Provide the (X, Y) coordinate of the cell's center where the given text is located.  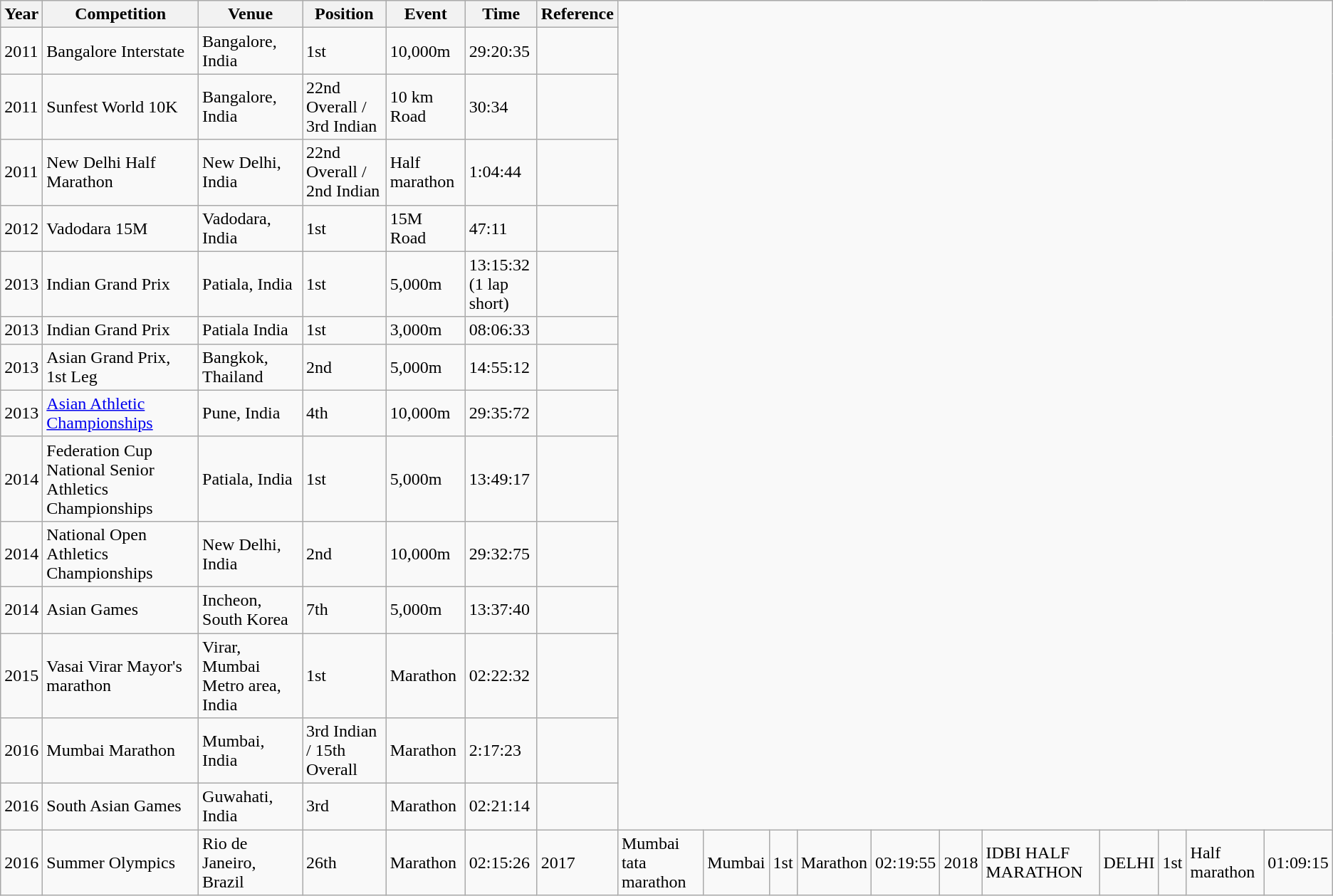
Mumbai tata marathon (660, 863)
2:17:23 (501, 751)
1:04:44 (501, 172)
2015 (21, 676)
4th (344, 413)
2018 (961, 863)
Year (21, 14)
Time (501, 14)
29:20:35 (501, 51)
Venue (251, 14)
Bangkok, Thailand (251, 367)
Rio de Janeiro, Brazil (251, 863)
DELHI (1129, 863)
7th (344, 609)
Incheon, South Korea (251, 609)
02:15:26 (501, 863)
47:11 (501, 228)
Asian Games (121, 609)
South Asian Games (121, 807)
01:09:15 (1298, 863)
2012 (21, 228)
Pune, India (251, 413)
Vadodara 15M (121, 228)
29:35:72 (501, 413)
Event (426, 14)
Asian Athletic Championships (121, 413)
10 km Road (426, 107)
Federation Cup National Senior Athletics Championships (121, 478)
Asian Grand Prix, 1st Leg (121, 367)
Mumbai (736, 863)
Position (344, 14)
02:21:14 (501, 807)
26th (344, 863)
02:22:32 (501, 676)
Guwahati, India (251, 807)
13:49:17 (501, 478)
Sunfest World 10K (121, 107)
Summer Olympics (121, 863)
Vasai Virar Mayor's marathon (121, 676)
22nd Overall / 3rd Indian (344, 107)
30:34 (501, 107)
Mumbai, India (251, 751)
Mumbai Marathon (121, 751)
Bangalore Interstate (121, 51)
National Open Athletics Championships (121, 554)
3,000m (426, 330)
13:37:40 (501, 609)
Patiala India (251, 330)
08:06:33 (501, 330)
14:55:12 (501, 367)
Reference (577, 14)
Virar, Mumbai Metro area, India (251, 676)
Vadodara, India (251, 228)
Competition (121, 14)
3rd (344, 807)
15M Road (426, 228)
02:19:55 (905, 863)
22nd Overall / 2nd Indian (344, 172)
2017 (577, 863)
29:32:75 (501, 554)
New Delhi Half Marathon (121, 172)
IDBI HALF MARATHON (1041, 863)
13:15:32(1 lap short) (501, 284)
3rd Indian / 15th Overall (344, 751)
